For the text-containing cell, return its midpoint in [X, Y] coordinate format. 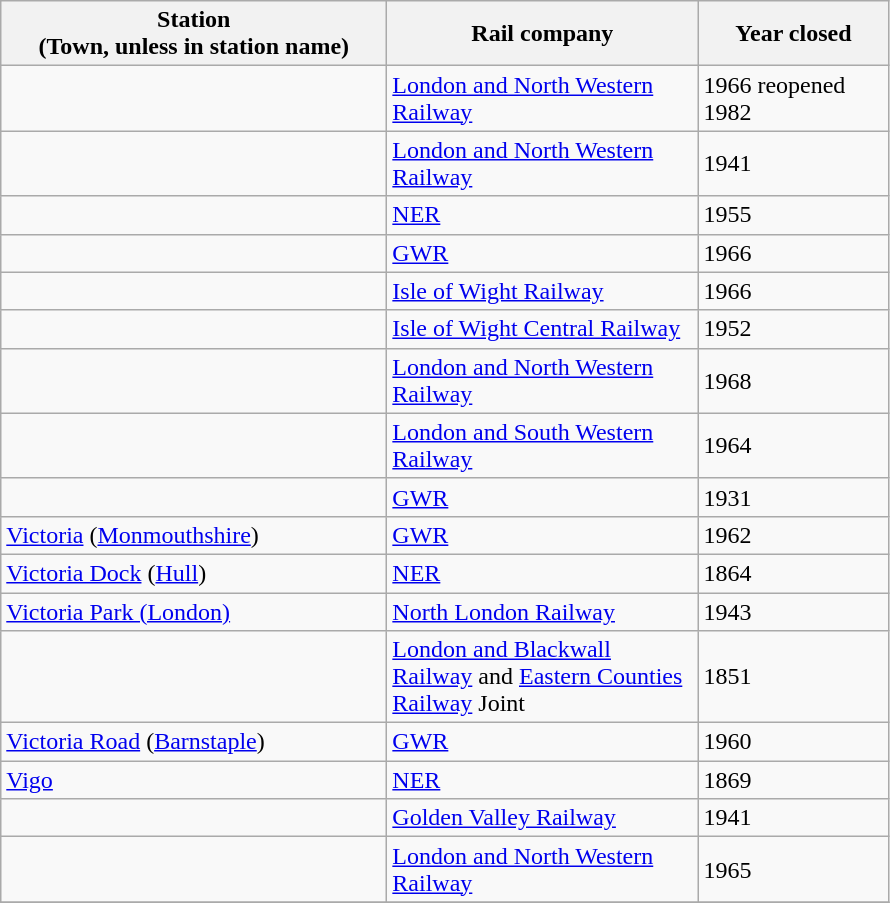
1952 [794, 329]
1964 [794, 446]
Golden Valley Railway [542, 818]
Victoria (Monmouthshire) [194, 535]
Station(Town, unless in station name) [194, 34]
Victoria Park (London) [194, 611]
1869 [794, 780]
Year closed [794, 34]
1968 [794, 380]
London and South Western Railway [542, 446]
Victoria Road (Barnstaple) [194, 742]
1962 [794, 535]
1931 [794, 497]
1864 [794, 573]
1955 [794, 215]
1965 [794, 870]
London and Blackwall Railway and Eastern Counties Railway Joint [542, 677]
Rail company [542, 34]
Vigo [194, 780]
1966 reopened 1982 [794, 98]
1851 [794, 677]
Victoria Dock (Hull) [194, 573]
1943 [794, 611]
1960 [794, 742]
North London Railway [542, 611]
Isle of Wight Railway [542, 291]
Isle of Wight Central Railway [542, 329]
